Locate the cell with the specified text and output its (X, Y) center coordinate. 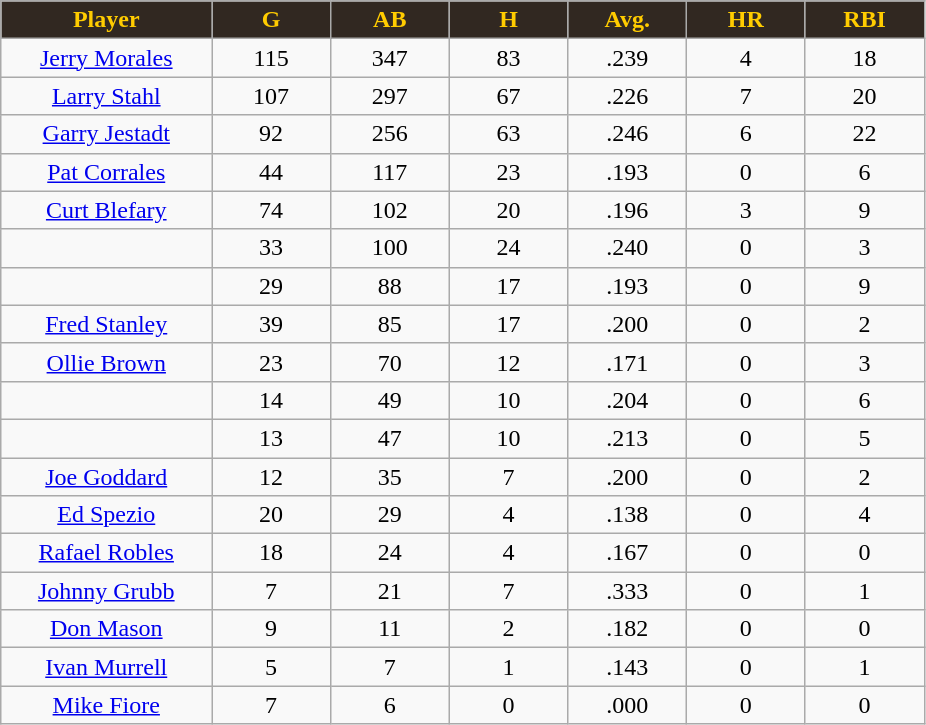
Don Mason (106, 629)
83 (508, 58)
22 (864, 134)
H (508, 20)
Johnny Grubb (106, 591)
Ed Spezio (106, 515)
47 (390, 438)
49 (390, 400)
.167 (628, 553)
Rafael Robles (106, 553)
.182 (628, 629)
Joe Goddard (106, 477)
Mike Fiore (106, 705)
74 (272, 210)
G (272, 20)
.239 (628, 58)
.333 (628, 591)
Pat Corrales (106, 172)
Fred Stanley (106, 324)
.171 (628, 362)
.000 (628, 705)
70 (390, 362)
35 (390, 477)
107 (272, 96)
102 (390, 210)
33 (272, 248)
RBI (864, 20)
13 (272, 438)
Ivan Murrell (106, 667)
.204 (628, 400)
100 (390, 248)
67 (508, 96)
Larry Stahl (106, 96)
.240 (628, 248)
63 (508, 134)
347 (390, 58)
117 (390, 172)
Player (106, 20)
.196 (628, 210)
85 (390, 324)
Curt Blefary (106, 210)
Jerry Morales (106, 58)
39 (272, 324)
256 (390, 134)
HR (746, 20)
.213 (628, 438)
21 (390, 591)
14 (272, 400)
11 (390, 629)
88 (390, 286)
AB (390, 20)
297 (390, 96)
Garry Jestadt (106, 134)
Ollie Brown (106, 362)
44 (272, 172)
92 (272, 134)
.226 (628, 96)
Avg. (628, 20)
.143 (628, 667)
.138 (628, 515)
115 (272, 58)
.246 (628, 134)
